Find where the given text appears and provide that cell's center as [X, Y] coordinate. 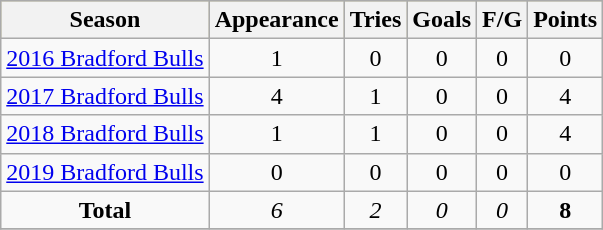
Total [105, 210]
2 [376, 210]
Goals [442, 20]
2017 Bradford Bulls [105, 96]
6 [276, 210]
2018 Bradford Bulls [105, 134]
F/G [502, 20]
8 [566, 210]
Tries [376, 20]
Points [566, 20]
2019 Bradford Bulls [105, 172]
Season [105, 20]
Appearance [276, 20]
2016 Bradford Bulls [105, 58]
